Locate the cell with the specified text and output its [X, Y] center coordinate. 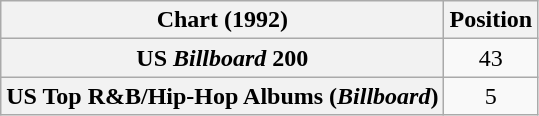
Position [491, 20]
US Top R&B/Hip-Hop Albums (Billboard) [222, 96]
5 [491, 96]
US Billboard 200 [222, 58]
43 [491, 58]
Chart (1992) [222, 20]
